Search for the cell housing the specified text and yield its [X, Y] center coordinate. 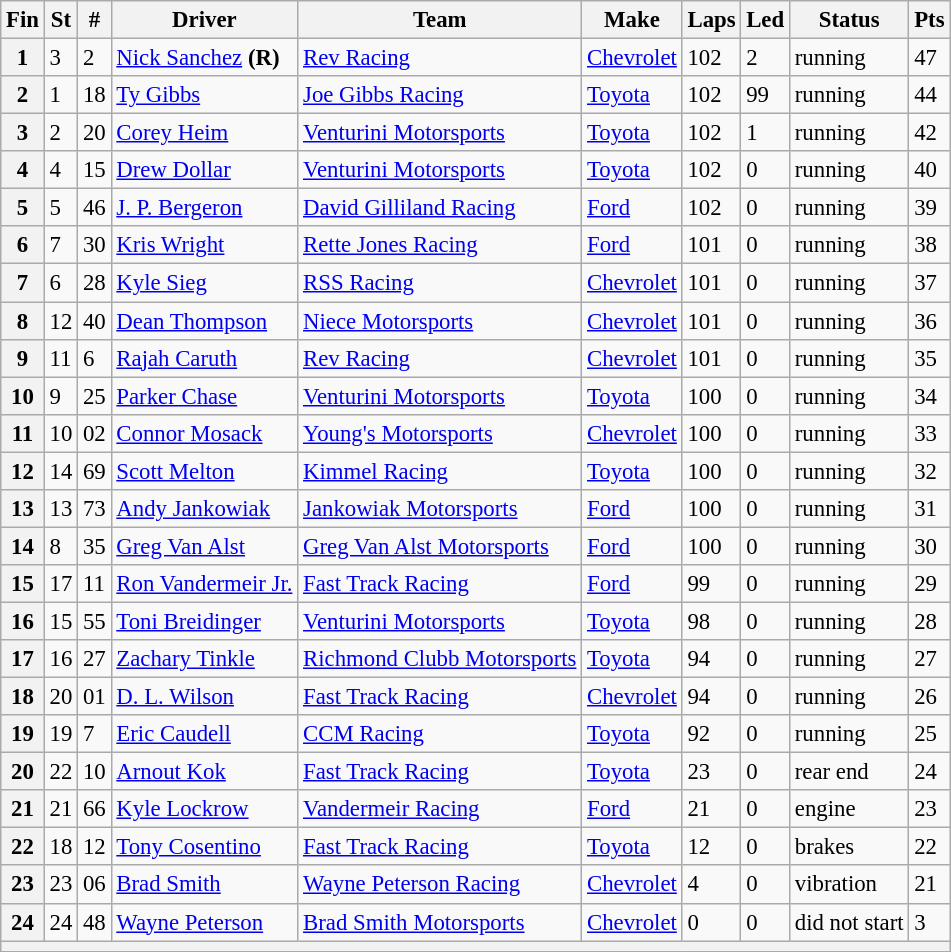
# [94, 20]
73 [94, 509]
66 [94, 809]
Joe Gibbs Racing [440, 95]
Eric Caudell [204, 734]
Greg Van Alst [204, 546]
Scott Melton [204, 471]
33 [930, 433]
brakes [848, 847]
01 [94, 697]
D. L. Wilson [204, 697]
Rette Jones Racing [440, 245]
Kris Wright [204, 245]
Driver [204, 20]
Zachary Tinkle [204, 659]
Nick Sanchez (R) [204, 58]
Ty Gibbs [204, 95]
J. P. Bergeron [204, 208]
St [60, 20]
CCM Racing [440, 734]
Kimmel Racing [440, 471]
Greg Van Alst Motorsports [440, 546]
Brad Smith Motorsports [440, 922]
98 [712, 621]
Drew Dollar [204, 170]
Make [632, 20]
42 [930, 133]
rear end [848, 772]
39 [930, 208]
55 [94, 621]
Tony Cosentino [204, 847]
Corey Heim [204, 133]
29 [930, 584]
Ron Vandermeir Jr. [204, 584]
26 [930, 697]
Dean Thompson [204, 321]
Rajah Caruth [204, 358]
Young's Motorsports [440, 433]
69 [94, 471]
48 [94, 922]
Kyle Sieg [204, 283]
Fin [23, 20]
44 [930, 95]
vibration [848, 885]
Status [848, 20]
Laps [712, 20]
Wayne Peterson [204, 922]
Brad Smith [204, 885]
46 [94, 208]
02 [94, 433]
Wayne Peterson Racing [440, 885]
David Gilliland Racing [440, 208]
Jankowiak Motorsports [440, 509]
Arnout Kok [204, 772]
Toni Breidinger [204, 621]
Pts [930, 20]
Parker Chase [204, 396]
Led [766, 20]
47 [930, 58]
36 [930, 321]
did not start [848, 922]
32 [930, 471]
31 [930, 509]
37 [930, 283]
Connor Mosack [204, 433]
Kyle Lockrow [204, 809]
34 [930, 396]
Team [440, 20]
Andy Jankowiak [204, 509]
RSS Racing [440, 283]
92 [712, 734]
Niece Motorsports [440, 321]
Vandermeir Racing [440, 809]
06 [94, 885]
Richmond Clubb Motorsports [440, 659]
38 [930, 245]
engine [848, 809]
